Output the [X, Y] coordinate of the center of the cell containing the given text.  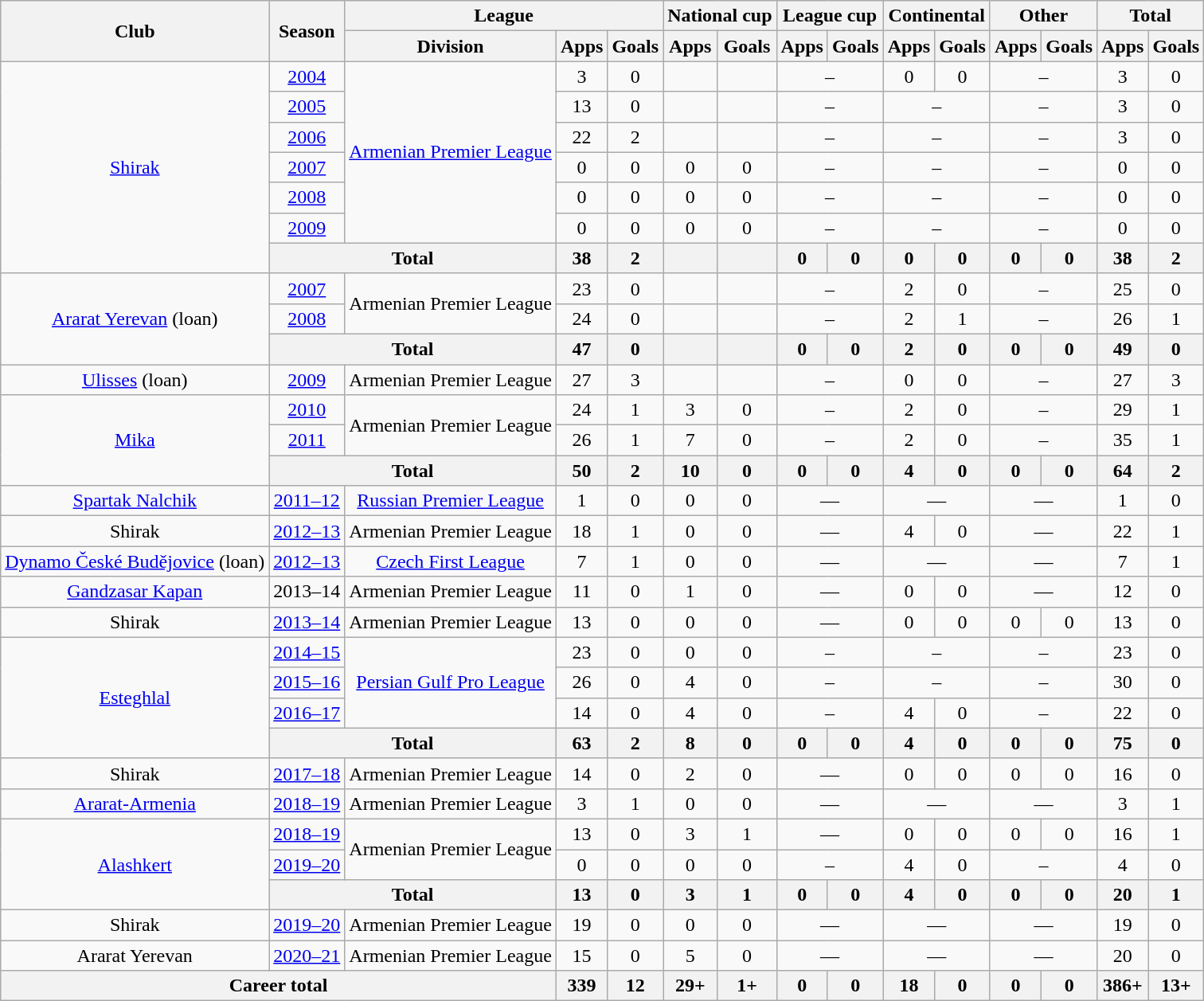
13+ [1176, 986]
Ulisses (loan) [135, 380]
2010 [307, 410]
2020–21 [307, 956]
15 [581, 956]
2016–17 [307, 713]
29+ [690, 986]
Alashkert [135, 864]
Esteghlal [135, 698]
Other [1043, 16]
47 [581, 349]
2015–16 [307, 682]
11 [581, 592]
25 [1123, 288]
Ararat Yerevan (loan) [135, 319]
2004 [307, 76]
Persian Gulf Pro League [451, 682]
Mika [135, 440]
Ararat-Armenia [135, 804]
75 [1123, 743]
64 [1123, 471]
Dynamo České Budějovice (loan) [135, 561]
10 [690, 471]
339 [581, 986]
63 [581, 743]
2014–15 [307, 652]
Career total [279, 986]
League cup [830, 16]
Ararat Yerevan [135, 956]
Season [307, 31]
2011–12 [307, 501]
30 [1123, 682]
386+ [1123, 986]
Spartak Nalchik [135, 501]
Gandzasar Kapan [135, 592]
Russian Premier League [451, 501]
2005 [307, 107]
2006 [307, 137]
Division [451, 46]
Continental [936, 16]
29 [1123, 410]
League [504, 16]
2011 [307, 440]
Club [135, 31]
49 [1123, 349]
2017–18 [307, 773]
1+ [747, 986]
50 [581, 471]
35 [1123, 440]
Czech First League [451, 561]
8 [690, 743]
5 [690, 956]
National cup [720, 16]
